Provide the [x, y] coordinate of the cell's center where the given text is located.  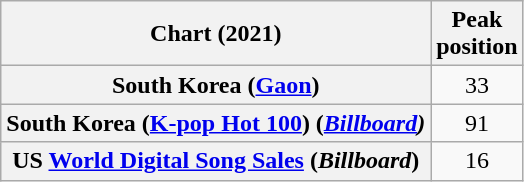
91 [477, 123]
South Korea (Gaon) [216, 85]
16 [477, 161]
US World Digital Song Sales (Billboard) [216, 161]
Chart (2021) [216, 34]
South Korea (K-pop Hot 100) (Billboard) [216, 123]
Peakposition [477, 34]
33 [477, 85]
